Search for the cell housing the specified text and yield its [X, Y] center coordinate. 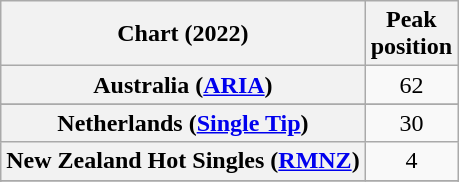
Netherlands (Single Tip) [183, 123]
30 [411, 123]
4 [411, 161]
Peakposition [411, 34]
62 [411, 85]
New Zealand Hot Singles (RMNZ) [183, 161]
Chart (2022) [183, 34]
Australia (ARIA) [183, 85]
